Provide the (x, y) coordinate of the cell's center where the given text is located.  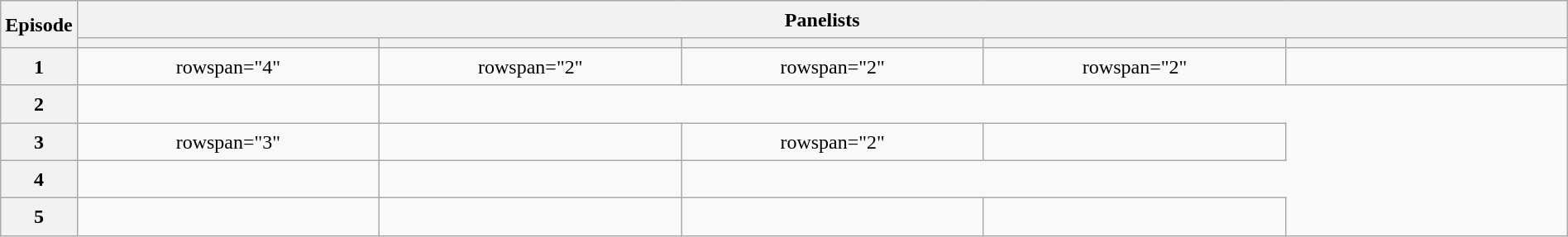
Panelists (822, 20)
4 (39, 179)
rowspan="4" (228, 66)
3 (39, 141)
1 (39, 66)
rowspan="3" (228, 141)
2 (39, 104)
5 (39, 217)
Episode (39, 25)
